Return the (X, Y) coordinate for the center point of the cell that contains the specified text.  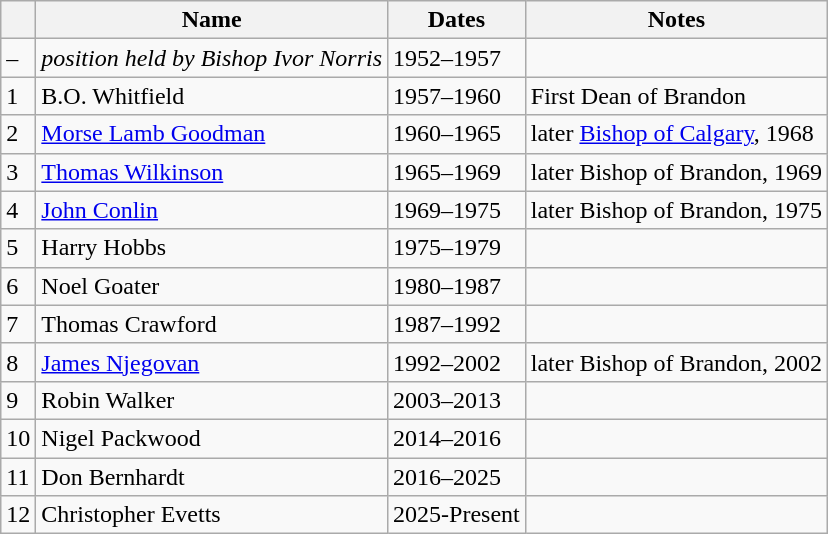
later Bishop of Brandon, 1969 (676, 172)
3 (18, 172)
Thomas Wilkinson (212, 172)
later Bishop of Brandon, 1975 (676, 210)
1 (18, 96)
1957–1960 (457, 96)
1952–1957 (457, 58)
7 (18, 324)
2014–2016 (457, 438)
9 (18, 400)
10 (18, 438)
B.O. Whitfield (212, 96)
later Bishop of Calgary, 1968 (676, 134)
Morse Lamb Goodman (212, 134)
6 (18, 286)
1960–1965 (457, 134)
1969–1975 (457, 210)
Noel Goater (212, 286)
Christopher Evetts (212, 515)
Thomas Crawford (212, 324)
12 (18, 515)
1980–1987 (457, 286)
– (18, 58)
Dates (457, 20)
James Njegovan (212, 362)
8 (18, 362)
Name (212, 20)
position held by Bishop Ivor Norris (212, 58)
2 (18, 134)
Notes (676, 20)
1992–2002 (457, 362)
11 (18, 477)
Robin Walker (212, 400)
1965–1969 (457, 172)
1987–1992 (457, 324)
later Bishop of Brandon, 2002 (676, 362)
2016–2025 (457, 477)
5 (18, 248)
First Dean of Brandon (676, 96)
Harry Hobbs (212, 248)
1975–1979 (457, 248)
John Conlin (212, 210)
Nigel Packwood (212, 438)
Don Bernhardt (212, 477)
2025-Present (457, 515)
2003–2013 (457, 400)
4 (18, 210)
